Output the [X, Y] coordinate of the center of the cell containing the given text.  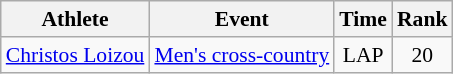
20 [422, 55]
Christos Loizou [76, 55]
Rank [422, 19]
LAP [363, 55]
Time [363, 19]
Men's cross-country [242, 55]
Athlete [76, 19]
Event [242, 19]
